Provide the (X, Y) coordinate of the cell's center where the given text is located.  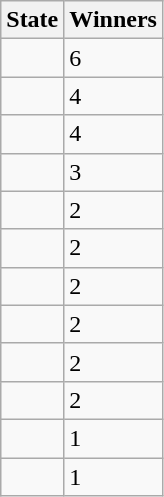
3 (114, 172)
State (32, 20)
Winners (114, 20)
6 (114, 58)
